Return [X, Y] of the center of cell containing provided text 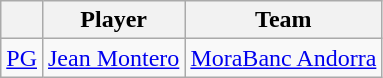
Team [284, 20]
Player [113, 20]
PG [22, 58]
MoraBanc Andorra [284, 58]
Jean Montero [113, 58]
